Find where the given text appears and provide that cell's center as (X, Y) coordinate. 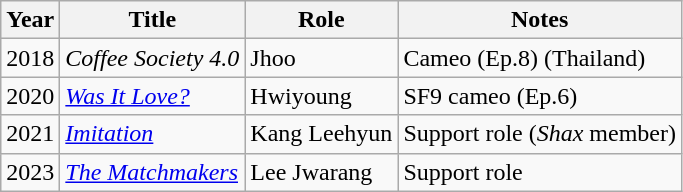
The Matchmakers (152, 172)
Imitation (152, 134)
Hwiyoung (322, 96)
Kang Leehyun (322, 134)
2020 (30, 96)
2018 (30, 58)
Year (30, 20)
Role (322, 20)
Title (152, 20)
SF9 cameo (Ep.6) (540, 96)
Jhoo (322, 58)
Support role (540, 172)
Was It Love? (152, 96)
Notes (540, 20)
Support role (Shax member) (540, 134)
Lee Jwarang (322, 172)
2023 (30, 172)
2021 (30, 134)
Coffee Society 4.0 (152, 58)
Cameo (Ep.8) (Thailand) (540, 58)
